Scan for the cell matching the given text and deliver its [X, Y] coordinate at center. 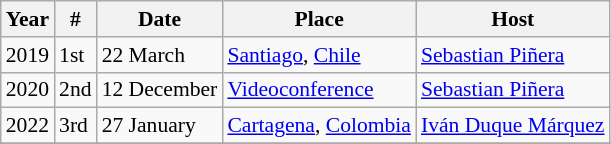
12 December [160, 90]
# [76, 19]
1st [76, 55]
22 March [160, 55]
27 January [160, 126]
2020 [28, 90]
Place [319, 19]
Iván Duque Márquez [513, 126]
Santiago, Chile [319, 55]
Year [28, 19]
Date [160, 19]
3rd [76, 126]
2022 [28, 126]
Cartagena, Colombia [319, 126]
Videoconference [319, 90]
2019 [28, 55]
Host [513, 19]
2nd [76, 90]
